Search for the cell housing the specified text and yield its [X, Y] center coordinate. 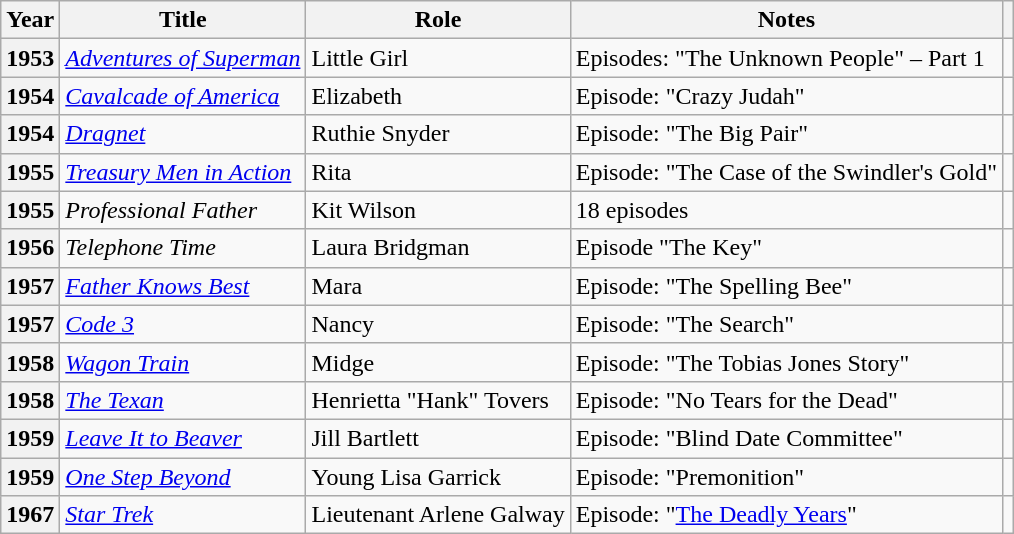
Mara [438, 286]
Professional Father [183, 210]
Episode "The Key" [786, 248]
1953 [30, 58]
1956 [30, 248]
The Texan [183, 400]
Midge [438, 362]
Year [30, 20]
1967 [30, 515]
Episode: "The Deadly Years" [786, 515]
Episode: "Premonition" [786, 477]
Role [438, 20]
Episode: "The Tobias Jones Story" [786, 362]
One Step Beyond [183, 477]
Henrietta "Hank" Tovers [438, 400]
Episode: "The Case of the Swindler's Gold" [786, 172]
Code 3 [183, 324]
Dragnet [183, 134]
Leave It to Beaver [183, 438]
Nancy [438, 324]
Telephone Time [183, 248]
Episode: "Blind Date Committee" [786, 438]
Episode: "The Search" [786, 324]
Episode: "No Tears for the Dead" [786, 400]
Kit Wilson [438, 210]
Lieutenant Arlene Galway [438, 515]
Episode: "The Big Pair" [786, 134]
Rita [438, 172]
Title [183, 20]
Laura Bridgman [438, 248]
Father Knows Best [183, 286]
Elizabeth [438, 96]
Adventures of Superman [183, 58]
Treasury Men in Action [183, 172]
Star Trek [183, 515]
Little Girl [438, 58]
Cavalcade of America [183, 96]
Episode: "The Spelling Bee" [786, 286]
Ruthie Snyder [438, 134]
Wagon Train [183, 362]
18 episodes [786, 210]
Young Lisa Garrick [438, 477]
Notes [786, 20]
Jill Bartlett [438, 438]
Episode: "Crazy Judah" [786, 96]
Episodes: "The Unknown People" – Part 1 [786, 58]
